For the text-containing cell, return its midpoint in [X, Y] coordinate format. 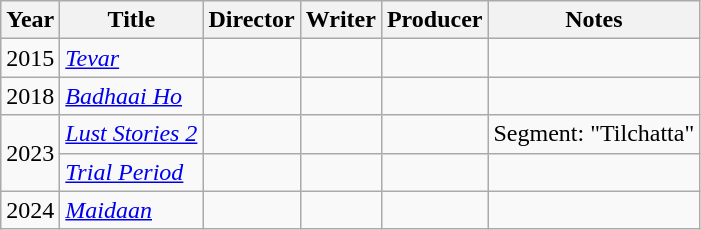
Title [132, 20]
Segment: "Tilchatta" [594, 134]
Lust Stories 2 [132, 134]
Director [252, 20]
2015 [30, 58]
2024 [30, 210]
Year [30, 20]
2018 [30, 96]
Badhaai Ho [132, 96]
Tevar [132, 58]
Trial Period [132, 172]
Notes [594, 20]
Writer [340, 20]
2023 [30, 153]
Producer [434, 20]
Maidaan [132, 210]
